Scan for the cell matching the given text and deliver its (x, y) coordinate at center. 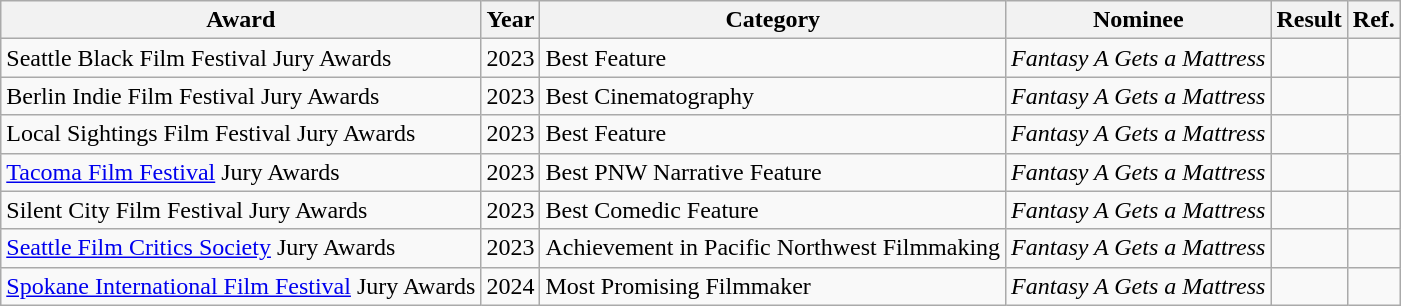
Silent City Film Festival Jury Awards (241, 210)
Local Sightings Film Festival Jury Awards (241, 134)
Spokane International Film Festival Jury Awards (241, 286)
Best Cinematography (773, 96)
Nominee (1138, 20)
Berlin Indie Film Festival Jury Awards (241, 96)
Ref. (1374, 20)
Tacoma Film Festival Jury Awards (241, 172)
Result (1309, 20)
Seattle Film Critics Society Jury Awards (241, 248)
Achievement in Pacific Northwest Filmmaking (773, 248)
Best Comedic Feature (773, 210)
Category (773, 20)
Most Promising Filmmaker (773, 286)
Year (510, 20)
Award (241, 20)
Seattle Black Film Festival Jury Awards (241, 58)
2024 (510, 286)
Best PNW Narrative Feature (773, 172)
